Identify which cell holds the provided text, then report its [x, y] central coordinate. 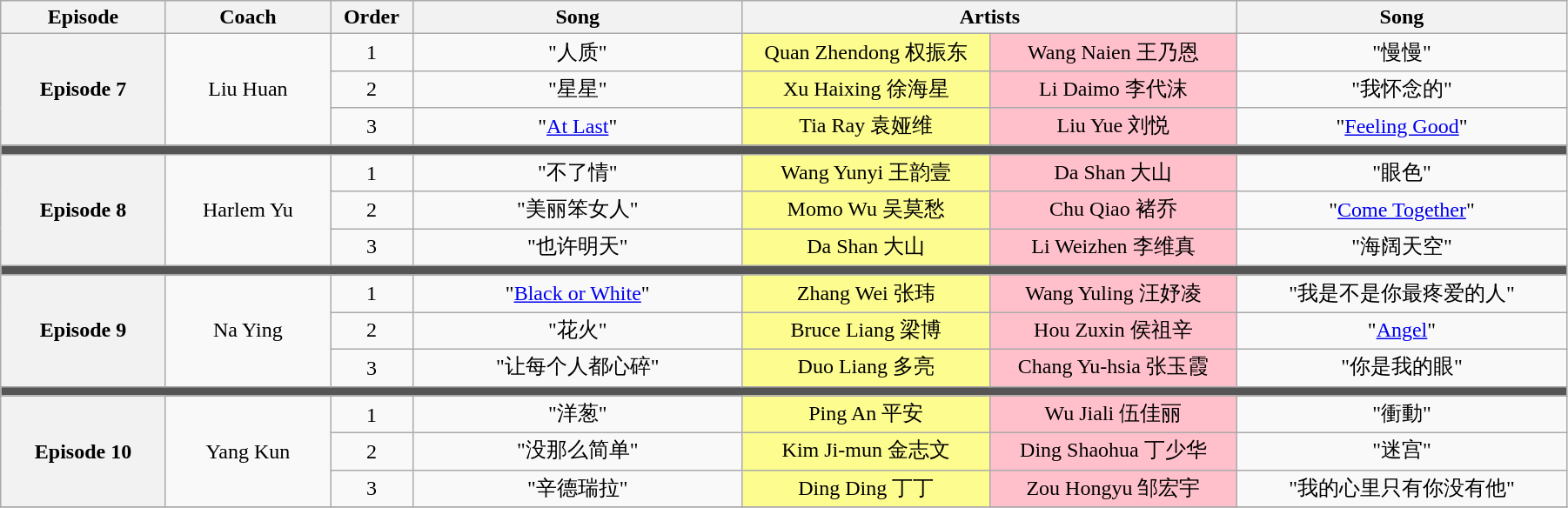
"衝動" [1401, 414]
Episode 8 [84, 211]
Wang Yuling 汪妤凌 [1113, 294]
Ding Shaohua 丁少华 [1113, 452]
Chang Yu-hsia 张玉霞 [1113, 367]
"我怀念的" [1401, 89]
Bruce Liang 梁博 [866, 331]
Wu Jiali 伍佳丽 [1113, 414]
"我是不是你最疼爱的人" [1401, 294]
Chu Qiao 褚乔 [1113, 211]
"没那么简单" [578, 452]
"At Last" [578, 127]
Wang Naien 王乃恩 [1113, 52]
"Angel" [1401, 331]
Na Ying [247, 331]
Liu Huan [247, 90]
Kim Ji-mun 金志文 [866, 452]
Hou Zuxin 侯祖辛 [1113, 331]
Momo Wu 吴莫愁 [866, 211]
"美丽笨女人" [578, 211]
"海阔天空" [1401, 247]
"我的心里只有你没有他" [1401, 489]
Harlem Yu [247, 211]
"慢慢" [1401, 52]
"Come Together" [1401, 211]
Li Daimo 李代沫 [1113, 89]
Zou Hongyu 邹宏宇 [1113, 489]
Order [372, 17]
Artists [989, 17]
Liu Yue 刘悦 [1113, 127]
"星星" [578, 89]
"辛德瑞拉" [578, 489]
"也许明天" [578, 247]
"迷宫" [1401, 452]
Episode 9 [84, 331]
Li Weizhen 李维真 [1113, 247]
Duo Liang 多亮 [866, 367]
"眼色" [1401, 174]
Xu Haixing 徐海星 [866, 89]
"你是我的眼" [1401, 367]
"不了情" [578, 174]
Quan Zhendong 权振东 [866, 52]
Yang Kun [247, 451]
"洋葱" [578, 414]
Ping An 平安 [866, 414]
"让每个人都心碎" [578, 367]
Zhang Wei 张玮 [866, 294]
Episode [84, 17]
Episode 7 [84, 90]
Coach [247, 17]
Wang Yunyi 王韵壹 [866, 174]
Episode 10 [84, 451]
Ding Ding 丁丁 [866, 489]
Tia Ray 袁娅维 [866, 127]
"人质" [578, 52]
"Black or White" [578, 294]
"Feeling Good" [1401, 127]
"花火" [578, 331]
